From the cell containing the given text, extract its center point as (x, y) coordinate. 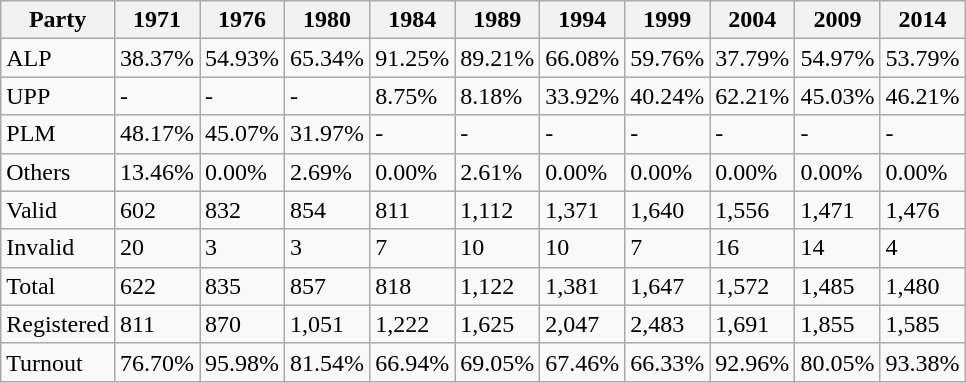
95.98% (242, 362)
854 (328, 210)
89.21% (498, 58)
857 (328, 286)
PLM (58, 134)
69.05% (498, 362)
1,222 (412, 324)
1976 (242, 20)
1984 (412, 20)
1,471 (838, 210)
93.38% (922, 362)
91.25% (412, 58)
1971 (156, 20)
1,122 (498, 286)
2,483 (668, 324)
81.54% (328, 362)
62.21% (752, 96)
1,585 (922, 324)
8.75% (412, 96)
1,556 (752, 210)
2.69% (328, 172)
16 (752, 248)
76.70% (156, 362)
1,480 (922, 286)
1,625 (498, 324)
67.46% (582, 362)
1994 (582, 20)
2009 (838, 20)
37.79% (752, 58)
Valid (58, 210)
13.46% (156, 172)
Others (58, 172)
ALP (58, 58)
54.93% (242, 58)
Registered (58, 324)
54.97% (838, 58)
80.05% (838, 362)
48.17% (156, 134)
2014 (922, 20)
1,855 (838, 324)
20 (156, 248)
53.79% (922, 58)
622 (156, 286)
UPP (58, 96)
1,476 (922, 210)
818 (412, 286)
1,691 (752, 324)
40.24% (668, 96)
1980 (328, 20)
1999 (668, 20)
31.97% (328, 134)
14 (838, 248)
1,647 (668, 286)
45.07% (242, 134)
Turnout (58, 362)
1,371 (582, 210)
832 (242, 210)
1989 (498, 20)
2.61% (498, 172)
59.76% (668, 58)
2,047 (582, 324)
66.33% (668, 362)
1,381 (582, 286)
Invalid (58, 248)
1,640 (668, 210)
1,051 (328, 324)
33.92% (582, 96)
Party (58, 20)
8.18% (498, 96)
4 (922, 248)
1,572 (752, 286)
602 (156, 210)
Total (58, 286)
2004 (752, 20)
835 (242, 286)
870 (242, 324)
45.03% (838, 96)
1,485 (838, 286)
92.96% (752, 362)
66.94% (412, 362)
1,112 (498, 210)
38.37% (156, 58)
66.08% (582, 58)
46.21% (922, 96)
65.34% (328, 58)
